Locate the cell with the specified text and output its [X, Y] center coordinate. 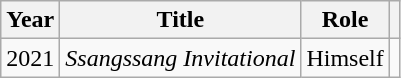
Role [345, 20]
Himself [345, 58]
Year [30, 20]
Title [180, 20]
2021 [30, 58]
Ssangssang Invitational [180, 58]
